Scan for the cell matching the given text and deliver its [x, y] coordinate at center. 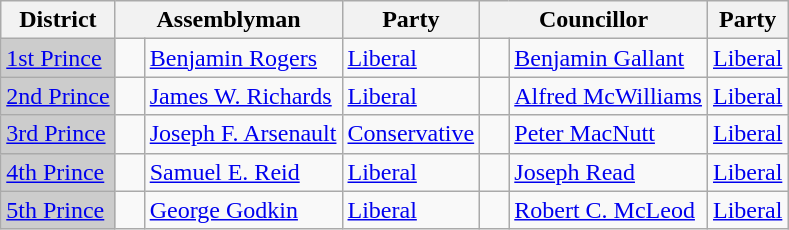
Benjamin Gallant [608, 58]
Assemblyman [228, 20]
Alfred McWilliams [608, 96]
1st Prince [58, 58]
Councillor [594, 20]
5th Prince [58, 210]
George Godkin [243, 210]
Joseph Read [608, 172]
2nd Prince [58, 96]
Conservative [411, 134]
Benjamin Rogers [243, 58]
4th Prince [58, 172]
Joseph F. Arsenault [243, 134]
District [58, 20]
Robert C. McLeod [608, 210]
Samuel E. Reid [243, 172]
3rd Prince [58, 134]
Peter MacNutt [608, 134]
James W. Richards [243, 96]
